Detect which cell encompasses the target text, then output its [x, y] center coordinate. 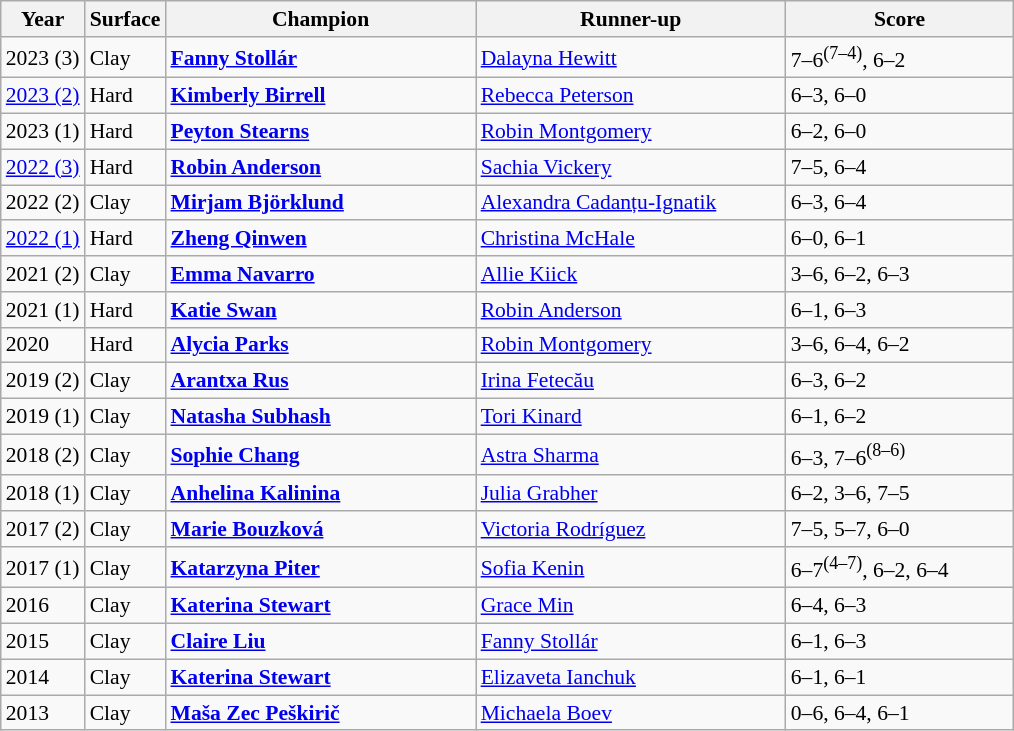
Sophie Chang [320, 454]
7–5, 6–4 [900, 167]
Kimberly Birrell [320, 96]
6–1, 6–1 [900, 677]
Peyton Stearns [320, 132]
7–5, 5–7, 6–0 [900, 529]
Emma Navarro [320, 274]
Year [43, 19]
Champion [320, 19]
2018 (2) [43, 454]
Rebecca Peterson [631, 96]
2023 (2) [43, 96]
3–6, 6–4, 6–2 [900, 345]
6–4, 6–3 [900, 606]
Maša Zec Peškirič [320, 713]
6–3, 6–2 [900, 381]
2021 (2) [43, 274]
Katarzyna Piter [320, 568]
3–6, 6–2, 6–3 [900, 274]
2016 [43, 606]
7–6(7–4), 6–2 [900, 58]
Score [900, 19]
2013 [43, 713]
Grace Min [631, 606]
2021 (1) [43, 310]
Surface [126, 19]
Zheng Qinwen [320, 239]
Allie Kiick [631, 274]
2019 (1) [43, 417]
2019 (2) [43, 381]
Julia Grabher [631, 494]
Tori Kinard [631, 417]
Arantxa Rus [320, 381]
6–7(4–7), 6–2, 6–4 [900, 568]
Anhelina Kalinina [320, 494]
2022 (1) [43, 239]
Katie Swan [320, 310]
2015 [43, 642]
6–1, 6–2 [900, 417]
2018 (1) [43, 494]
Natasha Subhash [320, 417]
Astra Sharma [631, 454]
2020 [43, 345]
Runner-up [631, 19]
2017 (2) [43, 529]
Elizaveta Ianchuk [631, 677]
Alycia Parks [320, 345]
Dalayna Hewitt [631, 58]
2022 (2) [43, 203]
Alexandra Cadanțu-Ignatik [631, 203]
2014 [43, 677]
6–0, 6–1 [900, 239]
2023 (1) [43, 132]
6–2, 6–0 [900, 132]
Irina Fetecău [631, 381]
Christina McHale [631, 239]
2017 (1) [43, 568]
Marie Bouzková [320, 529]
6–3, 6–0 [900, 96]
2023 (3) [43, 58]
6–3, 6–4 [900, 203]
6–2, 3–6, 7–5 [900, 494]
6–3, 7–6(8–6) [900, 454]
Victoria Rodríguez [631, 529]
Sofia Kenin [631, 568]
Claire Liu [320, 642]
Michaela Boev [631, 713]
Sachia Vickery [631, 167]
Mirjam Björklund [320, 203]
2022 (3) [43, 167]
0–6, 6–4, 6–1 [900, 713]
